Return the [x, y] coordinate for the center point of the cell that contains the specified text.  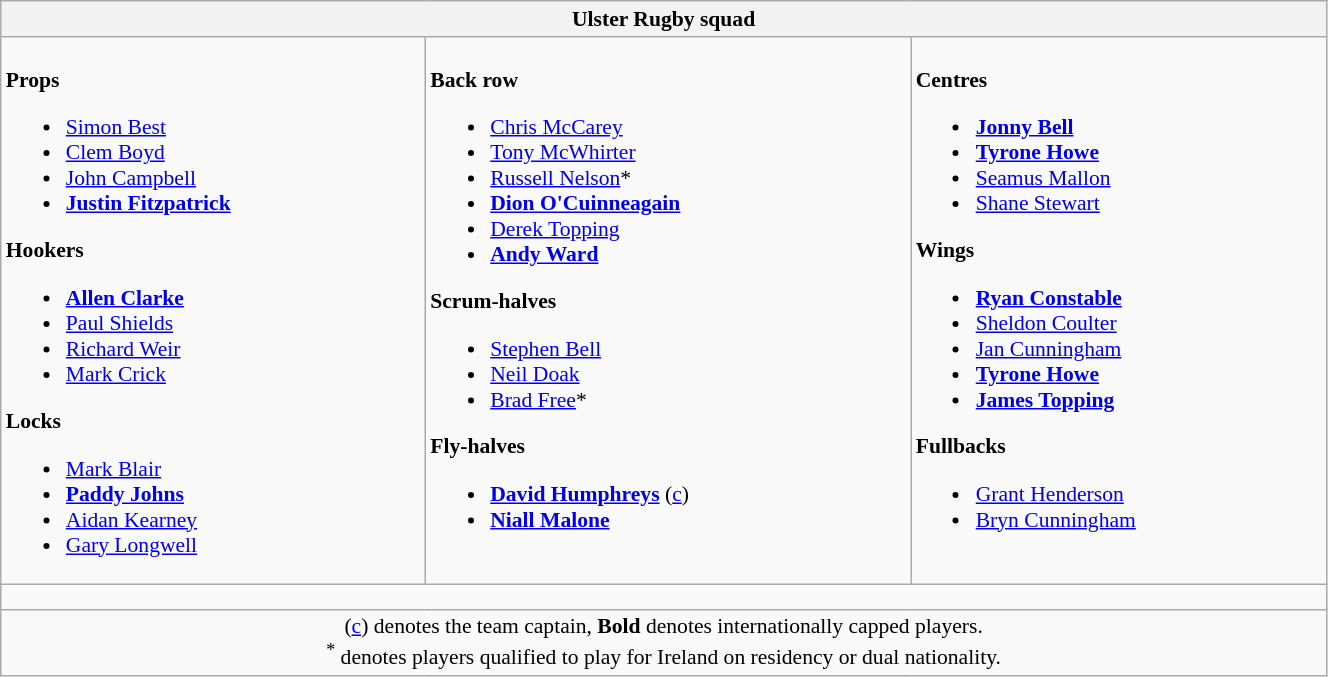
Ulster Rugby squad [664, 19]
